Detect which cell encompasses the target text, then output its (X, Y) center coordinate. 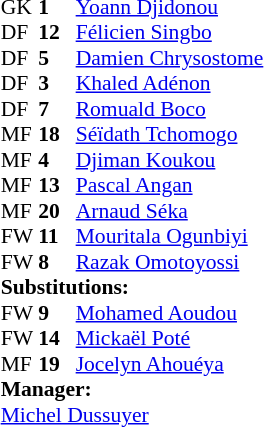
19 (57, 364)
Arnaud Séka (170, 211)
Séïdath Tchomogo (170, 135)
3 (57, 83)
13 (57, 185)
Djiman Koukou (170, 160)
5 (57, 58)
Manager: (132, 389)
14 (57, 339)
Mickaël Poté (170, 339)
Damien Chrysostome (170, 58)
Khaled Adénon (170, 83)
12 (57, 33)
Félicien Singbo (170, 33)
4 (57, 160)
7 (57, 109)
11 (57, 237)
Jocelyn Ahouéya (170, 364)
Mouritala Ogunbiyi (170, 237)
Mohamed Aoudou (170, 313)
18 (57, 135)
9 (57, 313)
Razak Omotoyossi (170, 262)
Romuald Boco (170, 109)
Substitutions: (132, 287)
8 (57, 262)
Pascal Angan (170, 185)
20 (57, 211)
